Determine the [X, Y] coordinate at the center of the cell enclosing the given text.  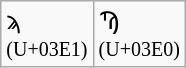
ϡ(U+03E1) [47, 34]
Ϡ(U+03E0) [139, 34]
